Provide the (X, Y) coordinate of the cell's center where the given text is located.  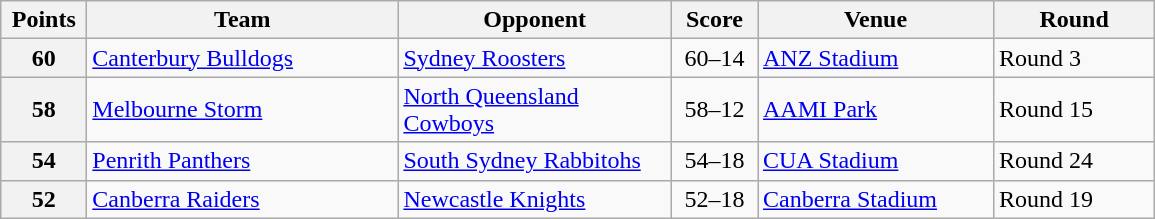
54 (44, 161)
Canberra Raiders (242, 199)
54–18 (714, 161)
60 (44, 58)
CUA Stadium (876, 161)
Round 24 (1074, 161)
North Queensland Cowboys (535, 110)
58–12 (714, 110)
Canterbury Bulldogs (242, 58)
60–14 (714, 58)
52–18 (714, 199)
Team (242, 20)
Sydney Roosters (535, 58)
58 (44, 110)
Points (44, 20)
Newcastle Knights (535, 199)
Round 15 (1074, 110)
ANZ Stadium (876, 58)
Venue (876, 20)
Round 3 (1074, 58)
Penrith Panthers (242, 161)
AAMI Park (876, 110)
Round (1074, 20)
Opponent (535, 20)
52 (44, 199)
Round 19 (1074, 199)
Score (714, 20)
Canberra Stadium (876, 199)
South Sydney Rabbitohs (535, 161)
Melbourne Storm (242, 110)
